Return [X, Y] of the center of cell containing provided text 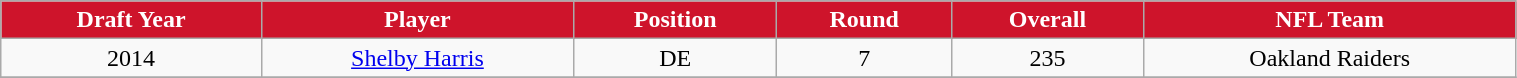
7 [864, 58]
Shelby Harris [417, 58]
Player [417, 20]
235 [1047, 58]
Round [864, 20]
DE [674, 58]
Position [674, 20]
Oakland Raiders [1330, 58]
2014 [132, 58]
Draft Year [132, 20]
NFL Team [1330, 20]
Overall [1047, 20]
